Detect which cell encompasses the target text, then output its [x, y] center coordinate. 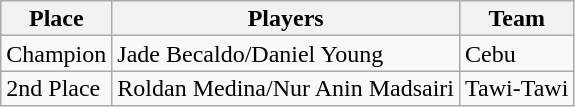
2nd Place [56, 88]
Cebu [517, 54]
Place [56, 18]
Jade Becaldo/Daniel Young [286, 54]
Players [286, 18]
Champion [56, 54]
Roldan Medina/Nur Anin Madsairi [286, 88]
Tawi-Tawi [517, 88]
Team [517, 18]
